For the text-containing cell, return its midpoint in (X, Y) coordinate format. 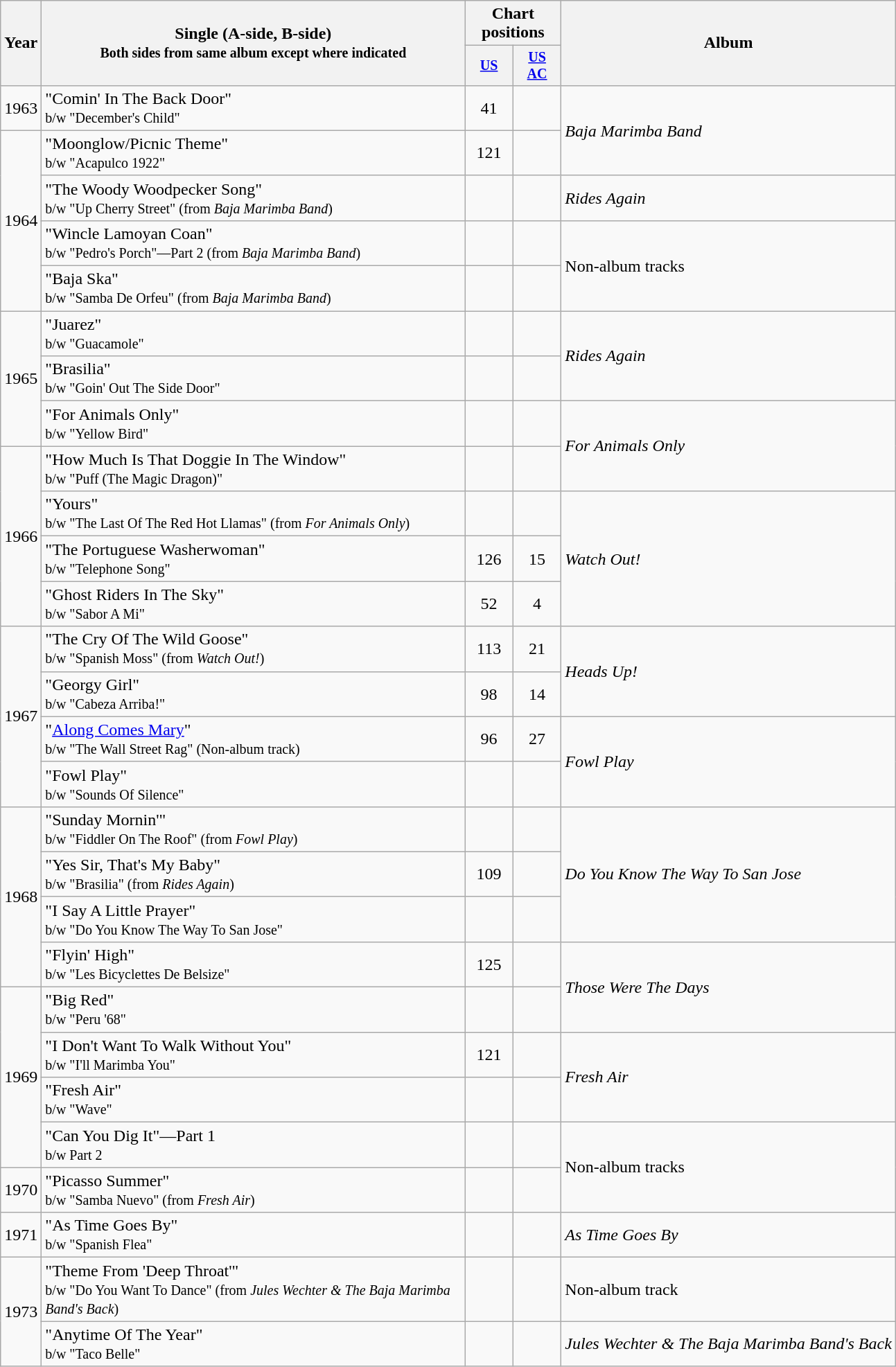
"For Animals Only"b/w "Yellow Bird" (254, 424)
"As Time Goes By"b/w "Spanish Flea" (254, 1235)
21 (536, 649)
Those Were The Days (729, 987)
1969 (21, 1077)
"Ghost Riders In The Sky"b/w "Sabor A Mi" (254, 604)
15 (536, 558)
Non-album track (729, 1289)
"How Much Is That Doggie In The Window"b/w "Puff (The Magic Dragon)" (254, 468)
1970 (21, 1190)
96 (489, 739)
For Animals Only (729, 446)
98 (489, 694)
"Moonglow/Picnic Theme"b/w "Acapulco 1922" (254, 152)
"Juarez"b/w "Guacamole" (254, 334)
1971 (21, 1235)
Watch Out! (729, 558)
Album (729, 43)
"Brasilia"b/w "Goin' Out The Side Door" (254, 378)
US (489, 65)
109 (489, 874)
Year (21, 43)
USAC (536, 65)
"Yes Sir, That's My Baby"b/w "Brasilia" (from Rides Again) (254, 874)
"The Woody Woodpecker Song"b/w "Up Cherry Street" (from Baja Marimba Band) (254, 198)
Do You Know The Way To San Jose (729, 874)
"Fowl Play"b/w "Sounds Of Silence" (254, 784)
126 (489, 558)
"Comin' In The Back Door"b/w "December's Child" (254, 108)
1966 (21, 536)
Fowl Play (729, 761)
Heads Up! (729, 671)
Single (A-side, B-side)Both sides from same album except where indicated (254, 43)
"Wincle Lamoyan Coan"b/w "Pedro's Porch"—Part 2 (from Baja Marimba Band) (254, 242)
"Yours"b/w "The Last Of The Red Hot Llamas" (from For Animals Only) (254, 514)
"Picasso Summer"b/w "Samba Nuevo" (from Fresh Air) (254, 1190)
1964 (21, 220)
"Flyin' High"b/w "Les Bicyclettes De Belsize" (254, 964)
27 (536, 739)
"Along Comes Mary"b/w "The Wall Street Rag" (Non-album track) (254, 739)
1963 (21, 108)
14 (536, 694)
4 (536, 604)
125 (489, 964)
"Baja Ska"b/w "Samba De Orfeu" (from Baja Marimba Band) (254, 288)
52 (489, 604)
"Can You Dig It"—Part 1b/w Part 2 (254, 1145)
Jules Wechter & The Baja Marimba Band's Back (729, 1344)
"Anytime Of The Year"b/w "Taco Belle" (254, 1344)
"Fresh Air"b/w "Wave" (254, 1100)
1967 (21, 716)
"Big Red"b/w "Peru '68" (254, 1010)
"Sunday Mornin'"b/w "Fiddler On The Roof" (from Fowl Play) (254, 829)
Fresh Air (729, 1077)
Chart positions (513, 24)
1973 (21, 1312)
113 (489, 649)
"The Cry Of The Wild Goose"b/w "Spanish Moss" (from Watch Out!) (254, 649)
"I Don't Want To Walk Without You"b/w "I'll Marimba You" (254, 1055)
As Time Goes By (729, 1235)
"Georgy Girl"b/w "Cabeza Arriba!" (254, 694)
"The Portuguese Washerwoman"b/w "Telephone Song" (254, 558)
"Theme From 'Deep Throat'"b/w "Do You Want To Dance" (from Jules Wechter & The Baja Marimba Band's Back) (254, 1289)
1968 (21, 897)
41 (489, 108)
1965 (21, 378)
"I Say A Little Prayer"b/w "Do You Know The Way To San Jose" (254, 919)
Baja Marimba Band (729, 130)
